From the cell containing the given text, extract its center point as (x, y) coordinate. 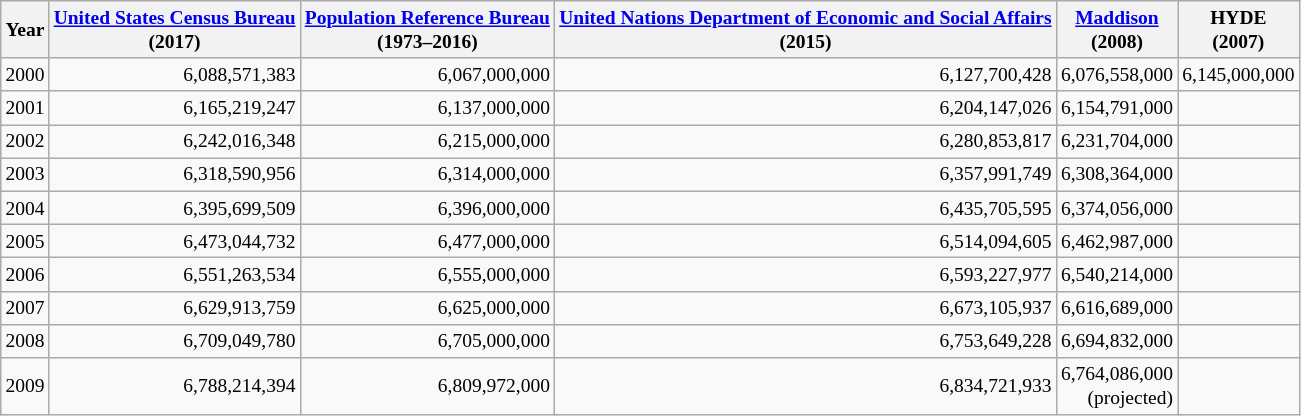
6,709,049,780 (174, 340)
Year (25, 30)
6,396,000,000 (427, 208)
6,435,705,595 (806, 208)
6,673,105,937 (806, 308)
6,204,147,026 (806, 108)
2008 (25, 340)
United Nations Department of Economic and Social Affairs(2015) (806, 30)
6,088,571,383 (174, 74)
2000 (25, 74)
6,764,086,000(projected) (1116, 386)
6,788,214,394 (174, 386)
6,753,649,228 (806, 340)
6,616,689,000 (1116, 308)
6,231,704,000 (1116, 142)
6,280,853,817 (806, 142)
6,694,832,000 (1116, 340)
2002 (25, 142)
United States Census Bureau(2017) (174, 30)
6,551,263,534 (174, 274)
6,374,056,000 (1116, 208)
2005 (25, 240)
6,145,000,000 (1238, 74)
HYDE(2007) (1238, 30)
6,165,219,247 (174, 108)
6,076,558,000 (1116, 74)
6,357,991,749 (806, 174)
6,395,699,509 (174, 208)
6,462,987,000 (1116, 240)
2004 (25, 208)
6,314,000,000 (427, 174)
6,593,227,977 (806, 274)
6,705,000,000 (427, 340)
2003 (25, 174)
6,477,000,000 (427, 240)
6,137,000,000 (427, 108)
2001 (25, 108)
Maddison(2008) (1116, 30)
6,215,000,000 (427, 142)
2009 (25, 386)
6,318,590,956 (174, 174)
6,625,000,000 (427, 308)
2006 (25, 274)
6,154,791,000 (1116, 108)
6,629,913,759 (174, 308)
6,555,000,000 (427, 274)
Population Reference Bureau(1973–2016) (427, 30)
6,834,721,933 (806, 386)
2007 (25, 308)
6,473,044,732 (174, 240)
6,540,214,000 (1116, 274)
6,809,972,000 (427, 386)
6,242,016,348 (174, 142)
6,514,094,605 (806, 240)
6,067,000,000 (427, 74)
6,308,364,000 (1116, 174)
6,127,700,428 (806, 74)
